Return [X, Y] of the center of cell containing provided text 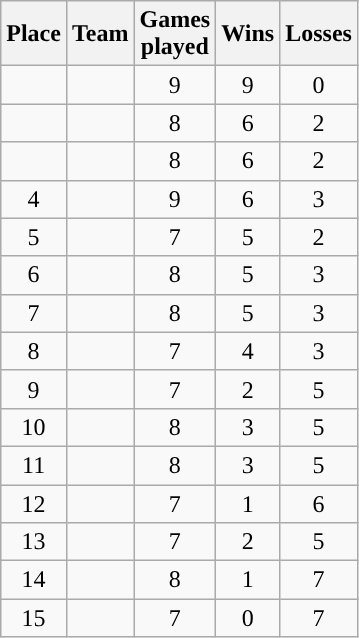
Gamesplayed [175, 34]
10 [34, 427]
12 [34, 503]
Wins [248, 34]
11 [34, 465]
Losses [319, 34]
Team [100, 34]
14 [34, 580]
Place [34, 34]
13 [34, 542]
15 [34, 618]
